Extract the [X, Y] coordinate from the center of the cell holding the provided text.  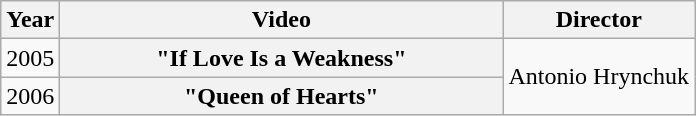
Video [282, 20]
Year [30, 20]
Antonio Hrynchuk [599, 77]
"Queen of Hearts" [282, 96]
Director [599, 20]
"If Love Is a Weakness" [282, 58]
2006 [30, 96]
2005 [30, 58]
